Scan for the cell matching the given text and deliver its (x, y) coordinate at center. 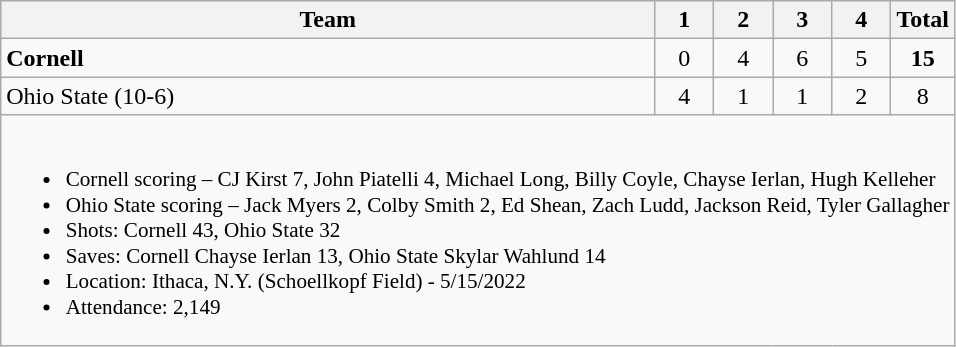
Ohio State (10-6) (328, 96)
5 (862, 58)
Total (923, 20)
8 (923, 96)
3 (802, 20)
6 (802, 58)
Team (328, 20)
15 (923, 58)
Cornell (328, 58)
0 (684, 58)
